Return the (x, y) coordinate for the center point of the cell that contains the specified text.  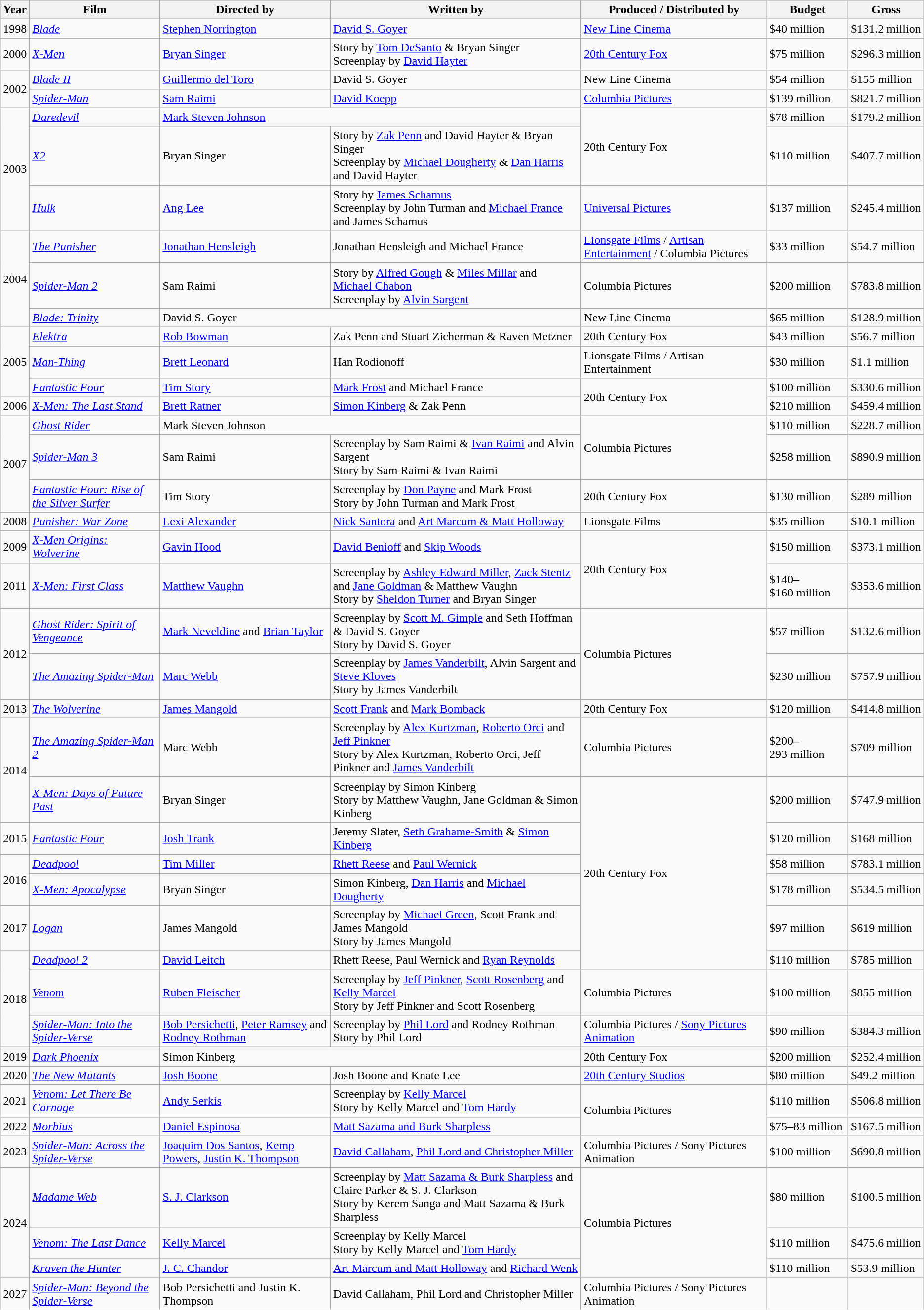
Venom (95, 992)
Rob Bowman (245, 336)
Rhett Reese, Paul Wernick and Ryan Reynolds (456, 960)
$407.7 million (886, 156)
Art Marcum and Matt Holloway and Richard Wenk (456, 1268)
$200–293 million (808, 748)
2018 (15, 999)
$57 million (808, 631)
Year (15, 10)
David Benioff and Skip Woods (456, 547)
$168 million (886, 838)
$56.7 million (886, 336)
Story by Tom DeSanto & Bryan SingerScreenplay by David Hayter (456, 54)
Joaquim Dos Santos, Kemp Powers, Justin K. Thompson (245, 1151)
Jeremy Slater, Seth Grahame-Smith & Simon Kinberg (456, 838)
2023 (15, 1151)
Matt Sazama and Burk Sharpless (456, 1126)
Brett Ratner (245, 406)
Deadpool (95, 864)
Kelly Marcel (245, 1242)
$132.6 million (886, 631)
2021 (15, 1101)
X-Men: Apocalypse (95, 889)
$245.4 million (886, 208)
2017 (15, 928)
Josh Boone and Knate Lee (456, 1075)
$414.8 million (886, 709)
$475.6 million (886, 1242)
Ghost Rider (95, 425)
$384.3 million (886, 1031)
Simon Kinberg, Dan Harris and Michael Dougherty (456, 889)
20th Century Studios (674, 1075)
Matthew Vaughn (245, 586)
$258 million (808, 457)
2000 (15, 54)
Screenplay by Ashley Edward Miller, Zack Stentz and Jane Goldman & Matthew VaughnStory by Sheldon Turner and Bryan Singer (456, 586)
The Amazing Spider-Man 2 (95, 748)
$100.5 million (886, 1197)
Josh Trank (245, 838)
Fantastic Four: Rise of the Silver Surfer (95, 496)
$54.7 million (886, 247)
$49.2 million (886, 1075)
2002 (15, 89)
$619 million (886, 928)
$150 million (808, 547)
Screenplay by Jeff Pinkner, Scott Rosenberg and Kelly MarcelStory by Jeff Pinkner and Scott Rosenberg (456, 992)
Ruben Fleischer (245, 992)
Dark Phoenix (95, 1057)
2013 (15, 709)
2016 (15, 880)
$783.1 million (886, 864)
2004 (15, 278)
Blade: Trinity (95, 318)
$65 million (808, 318)
X-Men: Days of Future Past (95, 799)
The New Mutants (95, 1075)
The Wolverine (95, 709)
$139 million (808, 98)
Screenplay by Matt Sazama & Burk Sharpless and Claire Parker & S. J. ClarksonStory by Kerem Sanga and Matt Sazama & Burk Sharpless (456, 1197)
Budget (808, 10)
$97 million (808, 928)
Screenplay by James Vanderbilt, Alvin Sargent and Steve KlovesStory by James Vanderbilt (456, 676)
Rhett Reese and Paul Wernick (456, 864)
Screenplay by Michael Green, Scott Frank and James MangoldStory by James Mangold (456, 928)
$179.2 million (886, 117)
David Koepp (456, 98)
Brett Leonard (245, 361)
Gross (886, 10)
Jonathan Hensleigh and Michael France (456, 247)
$131.2 million (886, 29)
$855 million (886, 992)
$296.3 million (886, 54)
Story by Zak Penn and David Hayter & Bryan SingerScreenplay by Michael Dougherty & Dan Harris and David Hayter (456, 156)
Written by (456, 10)
$289 million (886, 496)
Spider-Man: Into the Spider-Verse (95, 1031)
$747.9 million (886, 799)
Josh Boone (245, 1075)
$90 million (808, 1031)
Kraven the Hunter (95, 1268)
Story by James SchamusScreenplay by John Turman and Michael France and James Schamus (456, 208)
2008 (15, 521)
Mark Neveldine and Brian Taylor (245, 631)
J. C. Chandor (245, 1268)
Venom: The Last Dance (95, 1242)
$58 million (808, 864)
$890.9 million (886, 457)
Lionsgate Films / Artisan Entertainment / Columbia Pictures (674, 247)
Spider-Man: Across the Spider-Verse (95, 1151)
Ang Lee (245, 208)
The Punisher (95, 247)
Spider-Man: Beyond the Spider-Verse (95, 1294)
$230 million (808, 676)
$178 million (808, 889)
Deadpool 2 (95, 960)
X-Men (95, 54)
Simon Kinberg & Zak Penn (456, 406)
Nick Santora and Art Marcum & Matt Holloway (456, 521)
Guillermo del Toro (245, 79)
$228.7 million (886, 425)
Screenplay by Don Payne and Mark FrostStory by John Turman and Mark Frost (456, 496)
1998 (15, 29)
2014 (15, 770)
$330.6 million (886, 388)
$353.6 million (886, 586)
$128.9 million (886, 318)
$534.5 million (886, 889)
Hulk (95, 208)
Madame Web (95, 1197)
$783.8 million (886, 285)
Spider-Man (95, 98)
Screenplay by Scott M. Gimple and Seth Hoffman & David S. GoyerStory by David S. Goyer (456, 631)
Jonathan Hensleigh (245, 247)
$167.5 million (886, 1126)
Stephen Norrington (245, 29)
Bob Persichetti, Peter Ramsey and Rodney Rothman (245, 1031)
Venom: Let There Be Carnage (95, 1101)
The Amazing Spider-Man (95, 676)
$757.9 million (886, 676)
2019 (15, 1057)
$506.8 million (886, 1101)
$75–83 million (808, 1126)
X-Men: The Last Stand (95, 406)
Morbius (95, 1126)
Lionsgate Films / Artisan Entertainment (674, 361)
2012 (15, 654)
Ghost Rider: Spirit of Vengeance (95, 631)
Blade (95, 29)
$1.1 million (886, 361)
$252.4 million (886, 1057)
$690.8 million (886, 1151)
Man-Thing (95, 361)
Screenplay by Alex Kurtzman, Roberto Orci and Jeff PinknerStory by Alex Kurtzman, Roberto Orci, Jeff Pinkner and James Vanderbilt (456, 748)
$210 million (808, 406)
$155 million (886, 79)
$54 million (808, 79)
$78 million (808, 117)
$75 million (808, 54)
$459.4 million (886, 406)
Daredevil (95, 117)
2007 (15, 464)
2003 (15, 169)
2005 (15, 361)
Andy Serkis (245, 1101)
$137 million (808, 208)
Logan (95, 928)
Produced / Distributed by (674, 10)
$35 million (808, 521)
Screenplay by Sam Raimi & Ivan Raimi and Alvin SargentStory by Sam Raimi & Ivan Raimi (456, 457)
Spider-Man 3 (95, 457)
S. J. Clarkson (245, 1197)
$140–$160 million (808, 586)
$10.1 million (886, 521)
2011 (15, 586)
Elektra (95, 336)
2006 (15, 406)
Simon Kinberg (370, 1057)
Zak Penn and Stuart Zicherman & Raven Metzner (456, 336)
$709 million (886, 748)
Screenplay by Phil Lord and Rodney RothmanStory by Phil Lord (456, 1031)
X-Men: First Class (95, 586)
Universal Pictures (674, 208)
X-Men Origins: Wolverine (95, 547)
$53.9 million (886, 1268)
2009 (15, 547)
Punisher: War Zone (95, 521)
$130 million (808, 496)
$43 million (808, 336)
2015 (15, 838)
Directed by (245, 10)
Gavin Hood (245, 547)
2020 (15, 1075)
$30 million (808, 361)
Lexi Alexander (245, 521)
$33 million (808, 247)
X2 (95, 156)
$785 million (886, 960)
David Leitch (245, 960)
Story by Alfred Gough & Miles Millar and Michael ChabonScreenplay by Alvin Sargent (456, 285)
Screenplay by Simon KinbergStory by Matthew Vaughn, Jane Goldman & Simon Kinberg (456, 799)
2027 (15, 1294)
Bob Persichetti and Justin K. Thompson (245, 1294)
Daniel Espinosa (245, 1126)
Film (95, 10)
Tim Miller (245, 864)
2024 (15, 1223)
Scott Frank and Mark Bomback (456, 709)
2022 (15, 1126)
Han Rodionoff (456, 361)
Mark Frost and Michael France (456, 388)
Blade II (95, 79)
Spider-Man 2 (95, 285)
$821.7 million (886, 98)
$373.1 million (886, 547)
$40 million (808, 29)
Lionsgate Films (674, 521)
